For the text-containing cell, return its midpoint in (x, y) coordinate format. 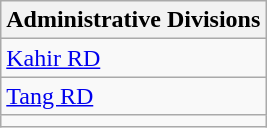
Kahir RD (134, 58)
Tang RD (134, 96)
Administrative Divisions (134, 20)
